Locate the cell with the specified text and output its [X, Y] center coordinate. 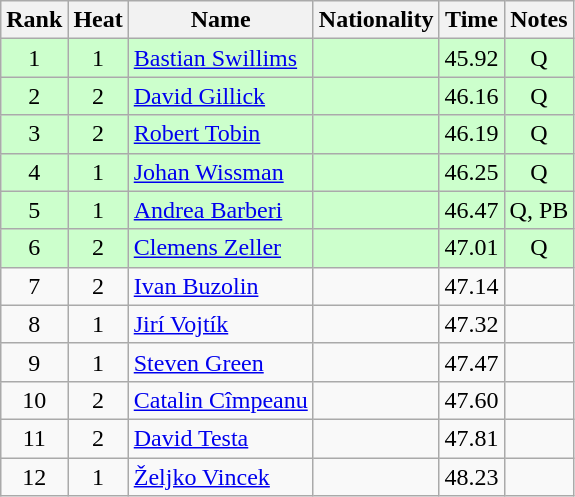
3 [34, 134]
8 [34, 324]
45.92 [472, 58]
4 [34, 172]
46.16 [472, 96]
Clemens Zeller [220, 248]
Catalin Cîmpeanu [220, 400]
46.19 [472, 134]
6 [34, 248]
Ivan Buzolin [220, 286]
Jirí Vojtík [220, 324]
Notes [539, 20]
Nationality [376, 20]
11 [34, 438]
12 [34, 477]
David Gillick [220, 96]
46.47 [472, 210]
5 [34, 210]
Heat [98, 20]
47.60 [472, 400]
47.14 [472, 286]
47.81 [472, 438]
9 [34, 362]
47.01 [472, 248]
Bastian Swillims [220, 58]
Time [472, 20]
Johan Wissman [220, 172]
Q, PB [539, 210]
Andrea Barberi [220, 210]
46.25 [472, 172]
Steven Green [220, 362]
Rank [34, 20]
48.23 [472, 477]
Robert Tobin [220, 134]
David Testa [220, 438]
10 [34, 400]
47.32 [472, 324]
47.47 [472, 362]
7 [34, 286]
Name [220, 20]
Željko Vincek [220, 477]
